For the text-containing cell, return its midpoint in [X, Y] coordinate format. 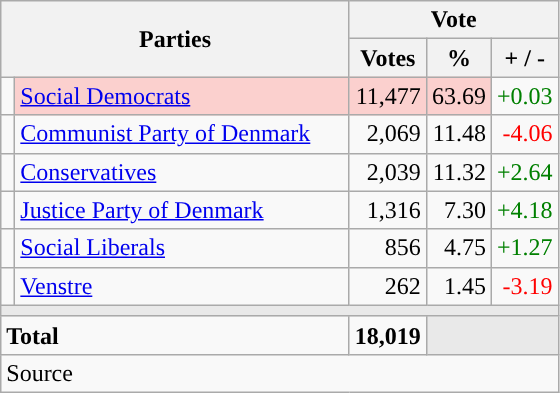
262 [388, 286]
Votes [388, 58]
Total [176, 335]
Source [280, 373]
7.30 [458, 210]
11.32 [458, 172]
1.45 [458, 286]
2,039 [388, 172]
1,316 [388, 210]
Venstre [182, 286]
-4.06 [524, 134]
11.48 [458, 134]
2,069 [388, 134]
-3.19 [524, 286]
11,477 [388, 96]
Vote [454, 20]
+1.27 [524, 248]
+0.03 [524, 96]
18,019 [388, 335]
Parties [176, 39]
% [458, 58]
+ / - [524, 58]
+4.18 [524, 210]
Conservatives [182, 172]
+2.64 [524, 172]
Communist Party of Denmark [182, 134]
Social Democrats [182, 96]
4.75 [458, 248]
Social Liberals [182, 248]
63.69 [458, 96]
Justice Party of Denmark [182, 210]
856 [388, 248]
